Detect which cell encompasses the target text, then output its [x, y] center coordinate. 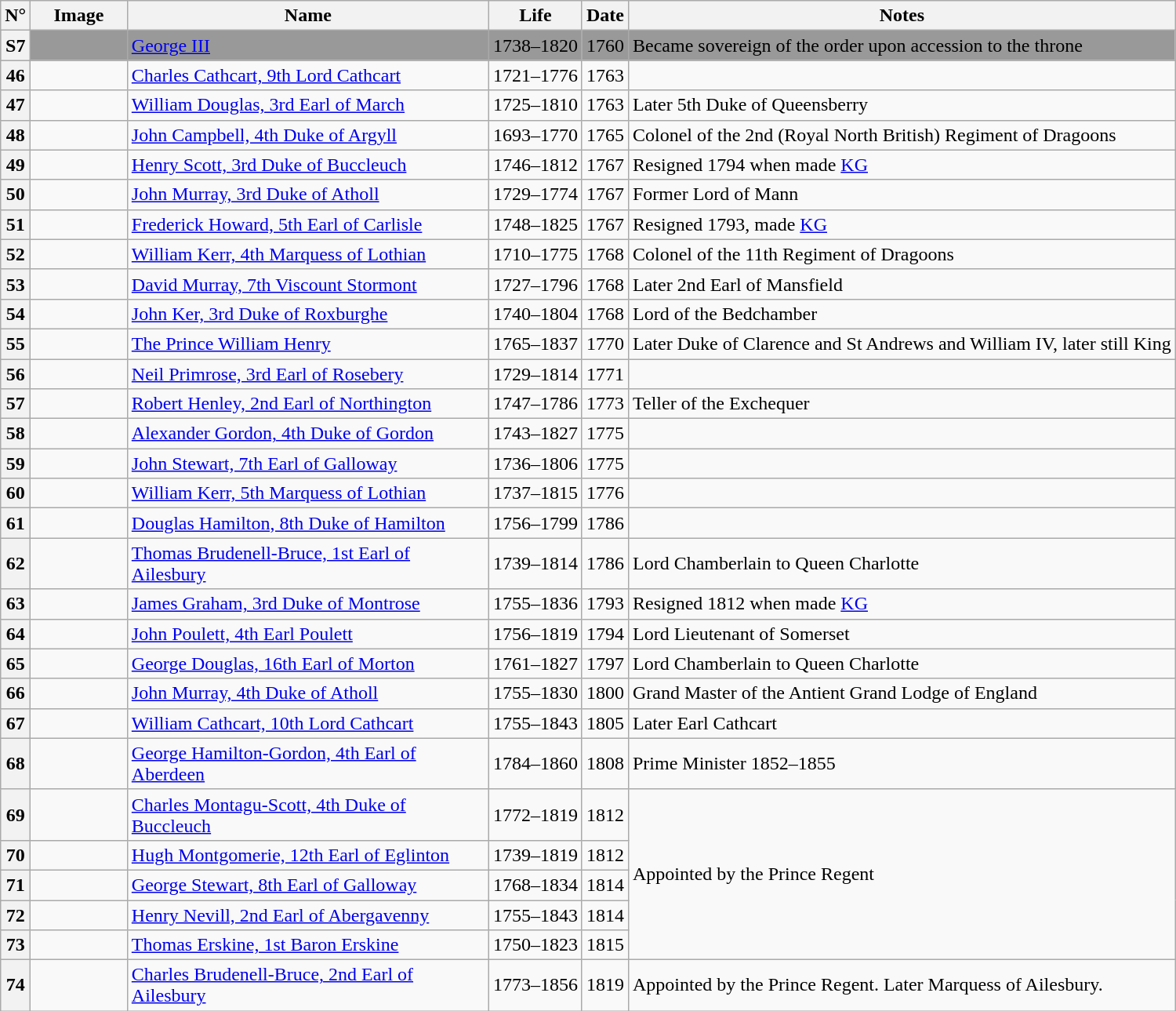
Henry Nevill, 2nd Earl of Abergavenny [307, 915]
68 [16, 764]
William Kerr, 5th Marquess of Lothian [307, 493]
1755–1836 [535, 604]
1739–1819 [535, 855]
Later Earl Cathcart [902, 723]
1736–1806 [535, 464]
74 [16, 985]
Lord of the Bedchamber [902, 314]
1805 [605, 723]
1750–1823 [535, 945]
Date [605, 16]
Henry Scott, 3rd Duke of Buccleuch [307, 165]
Notes [902, 16]
1738–1820 [535, 45]
57 [16, 404]
69 [16, 814]
John Poulett, 4th Earl Poulett [307, 634]
Frederick Howard, 5th Earl of Carlisle [307, 224]
John Murray, 4th Duke of Atholl [307, 693]
Charles Montagu-Scott, 4th Duke of Buccleuch [307, 814]
1772–1819 [535, 814]
1721–1776 [535, 75]
60 [16, 493]
71 [16, 885]
The Prince William Henry [307, 344]
67 [16, 723]
Robert Henley, 2nd Earl of Northington [307, 404]
1768–1834 [535, 885]
George Stewart, 8th Earl of Galloway [307, 885]
1773 [605, 404]
1800 [605, 693]
1760 [605, 45]
Name [307, 16]
64 [16, 634]
Resigned 1794 when made KG [902, 165]
Lord Lieutenant of Somerset [902, 634]
John Stewart, 7th Earl of Galloway [307, 464]
1770 [605, 344]
46 [16, 75]
1756–1799 [535, 523]
1797 [605, 664]
1746–1812 [535, 165]
N° [16, 16]
George Hamilton-Gordon, 4th Earl of Aberdeen [307, 764]
58 [16, 434]
1743–1827 [535, 434]
Alexander Gordon, 4th Duke of Gordon [307, 434]
Thomas Brudenell-Bruce, 1st Earl of Ailesbury [307, 563]
61 [16, 523]
John Campbell, 4th Duke of Argyll [307, 135]
Resigned 1812 when made KG [902, 604]
Appointed by the Prince Regent [902, 874]
1737–1815 [535, 493]
1808 [605, 764]
1756–1819 [535, 634]
1748–1825 [535, 224]
1761–1827 [535, 664]
63 [16, 604]
1693–1770 [535, 135]
Later 2nd Earl of Mansfield [902, 284]
Resigned 1793, made KG [902, 224]
1747–1786 [535, 404]
65 [16, 664]
66 [16, 693]
1740–1804 [535, 314]
73 [16, 945]
56 [16, 374]
Appointed by the Prince Regent. Later Marquess of Ailesbury. [902, 985]
54 [16, 314]
Became sovereign of the order upon accession to the throne [902, 45]
Hugh Montgomerie, 12th Earl of Eglinton [307, 855]
Douglas Hamilton, 8th Duke of Hamilton [307, 523]
Neil Primrose, 3rd Earl of Rosebery [307, 374]
1776 [605, 493]
Image [79, 16]
Colonel of the 11th Regiment of Dragoons [902, 254]
1765–1837 [535, 344]
47 [16, 105]
51 [16, 224]
John Murray, 3rd Duke of Atholl [307, 195]
James Graham, 3rd Duke of Montrose [307, 604]
Charles Cathcart, 9th Lord Cathcart [307, 75]
Former Lord of Mann [902, 195]
Life [535, 16]
72 [16, 915]
William Cathcart, 10th Lord Cathcart [307, 723]
1729–1774 [535, 195]
53 [16, 284]
1773–1856 [535, 985]
1765 [605, 135]
48 [16, 135]
David Murray, 7th Viscount Stormont [307, 284]
Later Duke of Clarence and St Andrews and William IV, later still King [902, 344]
62 [16, 563]
70 [16, 855]
Charles Brudenell-Bruce, 2nd Earl of Ailesbury [307, 985]
Colonel of the 2nd (Royal North British) Regiment of Dragoons [902, 135]
Prime Minister 1852–1855 [902, 764]
Later 5th Duke of Queensberry [902, 105]
1710–1775 [535, 254]
1729–1814 [535, 374]
William Douglas, 3rd Earl of March [307, 105]
49 [16, 165]
52 [16, 254]
1794 [605, 634]
Grand Master of the Antient Grand Lodge of England [902, 693]
Teller of the Exchequer [902, 404]
1771 [605, 374]
George III [307, 45]
1815 [605, 945]
1784–1860 [535, 764]
1819 [605, 985]
1755–1830 [535, 693]
55 [16, 344]
59 [16, 464]
William Kerr, 4th Marquess of Lothian [307, 254]
Thomas Erskine, 1st Baron Erskine [307, 945]
1725–1810 [535, 105]
1793 [605, 604]
50 [16, 195]
1739–1814 [535, 563]
1727–1796 [535, 284]
S7 [16, 45]
John Ker, 3rd Duke of Roxburghe [307, 314]
George Douglas, 16th Earl of Morton [307, 664]
